Locate the cell with the specified text and output its (x, y) center coordinate. 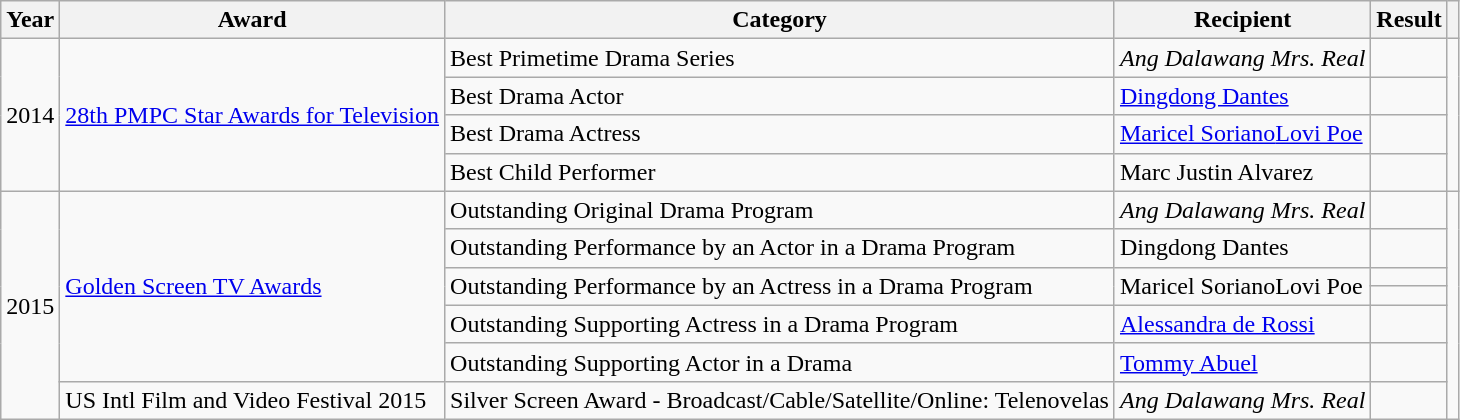
Outstanding Performance by an Actor in a Drama Program (780, 248)
Best Child Performer (780, 172)
Marc Justin Alvarez (1242, 172)
US Intl Film and Video Festival 2015 (252, 400)
28th PMPC Star Awards for Television (252, 115)
Result (1409, 20)
Golden Screen TV Awards (252, 286)
Outstanding Supporting Actor in a Drama (780, 362)
Outstanding Performance by an Actress in a Drama Program (780, 286)
Award (252, 20)
Silver Screen Award - Broadcast/Cable/Satellite/Online: Telenovelas (780, 400)
Category (780, 20)
Recipient (1242, 20)
2015 (30, 305)
Outstanding Supporting Actress in a Drama Program (780, 324)
Tommy Abuel (1242, 362)
2014 (30, 115)
Best Drama Actress (780, 134)
Outstanding Original Drama Program (780, 210)
Best Drama Actor (780, 96)
Alessandra de Rossi (1242, 324)
Best Primetime Drama Series (780, 58)
Year (30, 20)
